Return the [x, y] coordinate for the center point of the cell that contains the specified text.  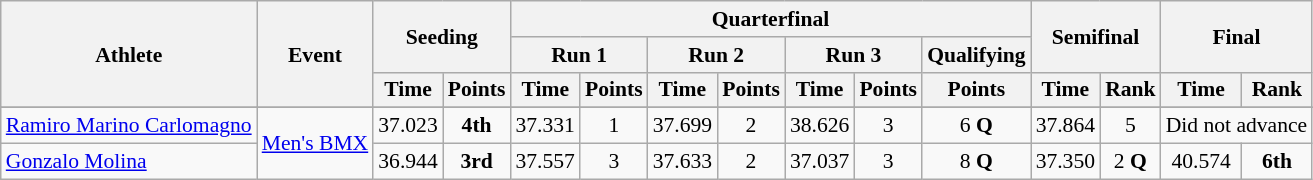
37.023 [408, 126]
37.633 [682, 162]
Quarterfinal [770, 19]
6 Q [976, 126]
3rd [477, 162]
8 Q [976, 162]
37.864 [1066, 126]
Men's BMX [316, 144]
Did not advance [1237, 126]
2 Q [1130, 162]
5 [1130, 126]
Gonzalo Molina [129, 162]
6th [1278, 162]
Qualifying [976, 55]
37.037 [820, 162]
Run 3 [854, 55]
Seeding [442, 36]
37.350 [1066, 162]
40.574 [1202, 162]
4th [477, 126]
Event [316, 54]
38.626 [820, 126]
Semifinal [1096, 36]
37.557 [544, 162]
Run 2 [716, 55]
Athlete [129, 54]
Run 1 [578, 55]
Ramiro Marino Carlomagno [129, 126]
37.331 [544, 126]
37.699 [682, 126]
36.944 [408, 162]
Final [1237, 36]
1 [614, 126]
